Locate the cell with the specified text and output its [X, Y] center coordinate. 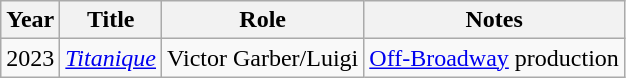
Role [263, 20]
Year [30, 20]
Off-Broadway production [494, 58]
Title [111, 20]
Titanique [111, 58]
Victor Garber/Luigi [263, 58]
Notes [494, 20]
2023 [30, 58]
